Search for the cell housing the specified text and yield its (X, Y) center coordinate. 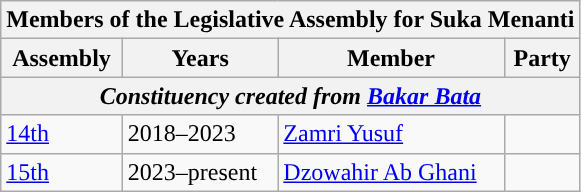
Years (200, 58)
2023–present (200, 172)
Dzowahir Ab Ghani (391, 172)
Assembly (62, 58)
Member (391, 58)
14th (62, 134)
Members of the Legislative Assembly for Suka Menanti (290, 20)
Party (542, 58)
Constituency created from Bakar Bata (290, 96)
2018–2023 (200, 134)
15th (62, 172)
Zamri Yusuf (391, 134)
